Detect which cell encompasses the target text, then output its (X, Y) center coordinate. 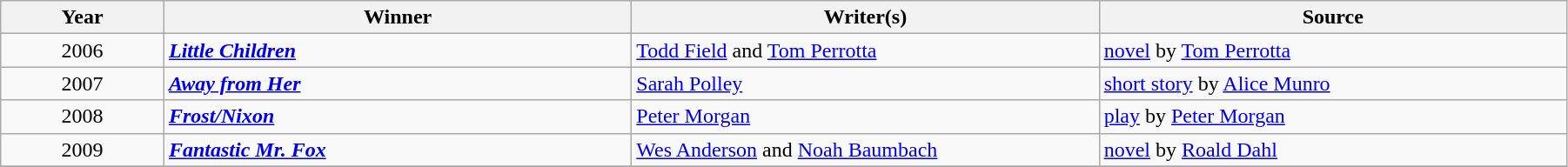
Writer(s) (865, 17)
2008 (83, 117)
novel by Tom Perrotta (1333, 50)
Sarah Polley (865, 83)
2007 (83, 83)
2009 (83, 150)
novel by Roald Dahl (1333, 150)
Wes Anderson and Noah Baumbach (865, 150)
Winner (397, 17)
Todd Field and Tom Perrotta (865, 50)
Little Children (397, 50)
Frost/Nixon (397, 117)
short story by Alice Munro (1333, 83)
play by Peter Morgan (1333, 117)
Fantastic Mr. Fox (397, 150)
Source (1333, 17)
Away from Her (397, 83)
2006 (83, 50)
Year (83, 17)
Peter Morgan (865, 117)
